Pinpoint the cell where the given text exists, returning its (x, y) midpoint coordinate. 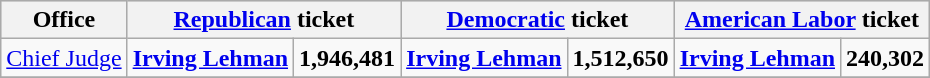
Chief Judge (64, 58)
Office (64, 20)
1,512,650 (620, 58)
240,302 (886, 58)
Democratic ticket (538, 20)
Republican ticket (264, 20)
American Labor ticket (802, 20)
1,946,481 (348, 58)
